Capture the cell that displays the provided text and extract its [X, Y] central coordinate. 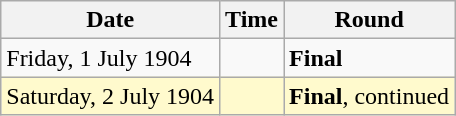
Date [110, 20]
Final [370, 58]
Final, continued [370, 96]
Saturday, 2 July 1904 [110, 96]
Friday, 1 July 1904 [110, 58]
Time [252, 20]
Round [370, 20]
